Locate the cell with the specified text and output its [x, y] center coordinate. 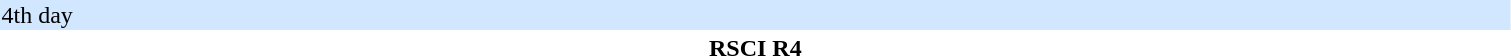
4th day [756, 15]
